Pinpoint the cell where the given text exists, returning its (X, Y) midpoint coordinate. 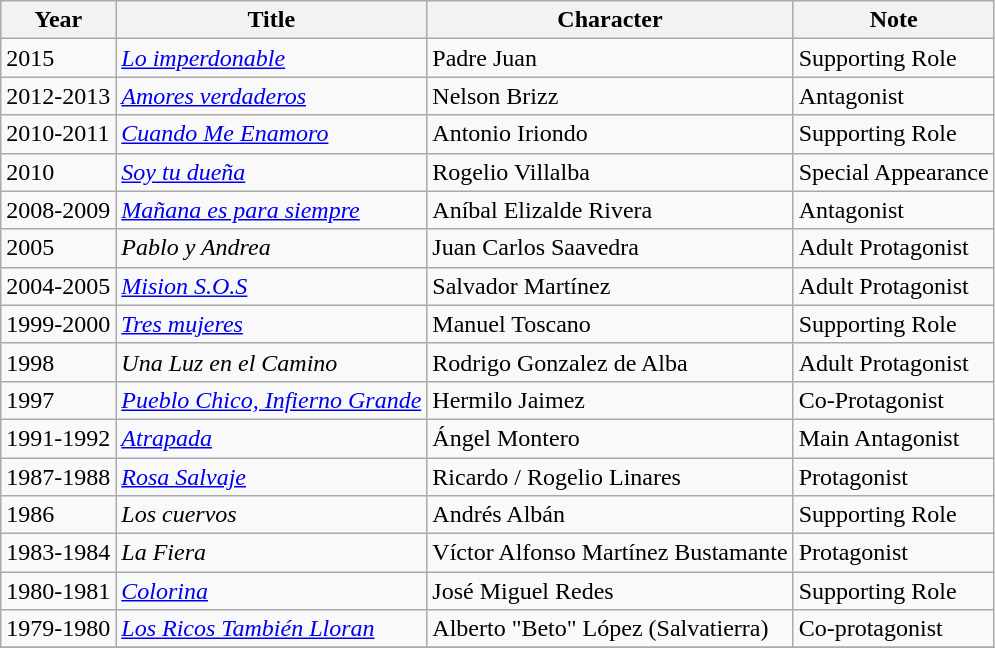
2008-2009 (58, 210)
Juan Carlos Saavedra (610, 248)
Cuando Me Enamoro (272, 134)
Mision S.O.S (272, 286)
Atrapada (272, 438)
Ángel Montero (610, 438)
José Miguel Redes (610, 591)
Andrés Albán (610, 515)
1983-1984 (58, 553)
Salvador Martínez (610, 286)
Special Appearance (894, 172)
1980-1981 (58, 591)
Víctor Alfonso Martínez Bustamante (610, 553)
Tres mujeres (272, 324)
Rodrigo Gonzalez de Alba (610, 362)
Los cuervos (272, 515)
2010 (58, 172)
Rosa Salvaje (272, 477)
Una Luz en el Camino (272, 362)
2015 (58, 58)
2005 (58, 248)
Los Ricos También Lloran (272, 629)
Amores verdaderos (272, 96)
Pablo y Andrea (272, 248)
Ricardo / Rogelio Linares (610, 477)
Antonio Iriondo (610, 134)
Co-protagonist (894, 629)
1997 (58, 400)
1999-2000 (58, 324)
2004-2005 (58, 286)
Co-Protagonist (894, 400)
Alberto "Beto" López (Salvatierra) (610, 629)
Soy tu dueña (272, 172)
Rogelio Villalba (610, 172)
Pueblo Chico, Infierno Grande (272, 400)
Main Antagonist (894, 438)
Note (894, 20)
Nelson Brizz (610, 96)
1998 (58, 362)
1991-1992 (58, 438)
1986 (58, 515)
1979-1980 (58, 629)
Title (272, 20)
Manuel Toscano (610, 324)
La Fiera (272, 553)
Mañana es para siempre (272, 210)
2010-2011 (58, 134)
Colorina (272, 591)
Hermilo Jaimez (610, 400)
Padre Juan (610, 58)
Character (610, 20)
2012-2013 (58, 96)
Year (58, 20)
1987-1988 (58, 477)
Lo imperdonable (272, 58)
Aníbal Elizalde Rivera (610, 210)
